Return (x, y) of the center of cell containing provided text 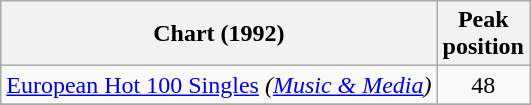
European Hot 100 Singles (Music & Media) (219, 85)
48 (483, 85)
Chart (1992) (219, 34)
Peakposition (483, 34)
